Find where the given text appears and provide that cell's center as [X, Y] coordinate. 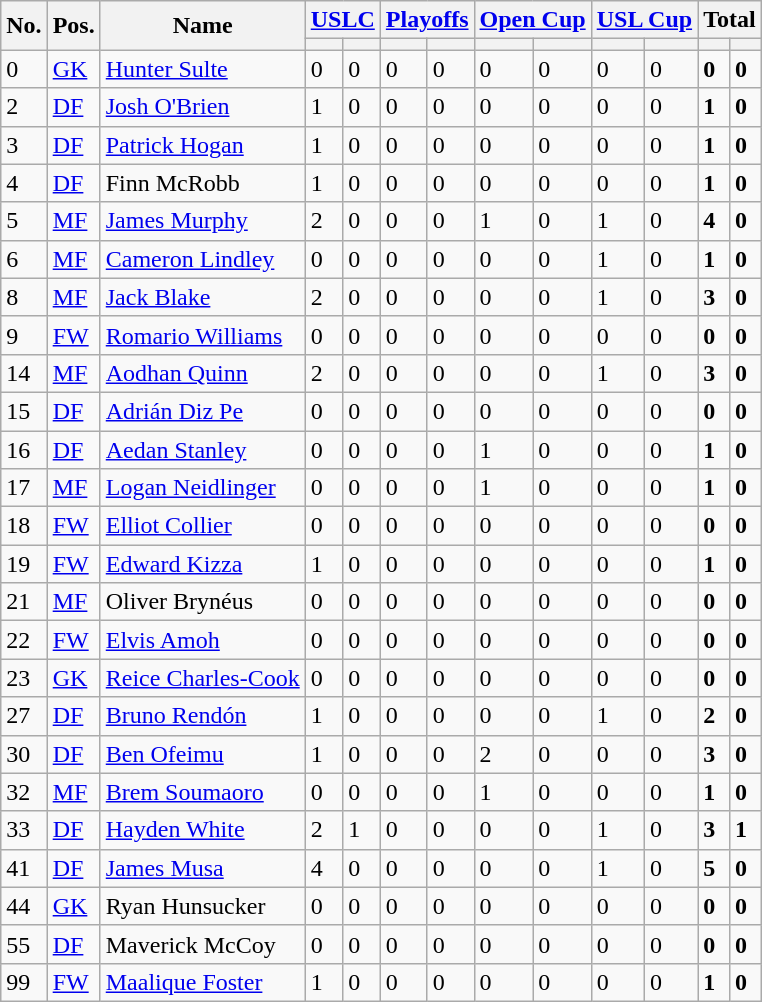
Patrick Hogan [202, 145]
Brem Soumaoro [202, 792]
Finn McRobb [202, 183]
Elvis Amoh [202, 640]
9 [24, 335]
Ryan Hunsucker [202, 906]
33 [24, 830]
Josh O'Brien [202, 107]
Name [202, 26]
Playoffs [427, 20]
Bruno Rendón [202, 716]
15 [24, 411]
James Murphy [202, 221]
Maalique Foster [202, 982]
8 [24, 297]
41 [24, 868]
Romario Williams [202, 335]
Total [730, 20]
22 [24, 640]
17 [24, 488]
6 [24, 259]
Open Cup [532, 20]
Jack Blake [202, 297]
Aedan Stanley [202, 449]
Adrián Diz Pe [202, 411]
Ben Ofeimu [202, 754]
USLC [342, 20]
Elliot Collier [202, 526]
Edward Kizza [202, 564]
14 [24, 373]
16 [24, 449]
99 [24, 982]
30 [24, 754]
21 [24, 602]
Logan Neidlinger [202, 488]
Pos. [74, 26]
55 [24, 944]
23 [24, 678]
No. [24, 26]
Reice Charles-Cook [202, 678]
Oliver Brynéus [202, 602]
18 [24, 526]
James Musa [202, 868]
32 [24, 792]
Hunter Sulte [202, 69]
19 [24, 564]
Cameron Lindley [202, 259]
USL Cup [644, 20]
44 [24, 906]
Hayden White [202, 830]
Aodhan Quinn [202, 373]
Maverick McCoy [202, 944]
27 [24, 716]
